Scan for the cell matching the given text and deliver its [x, y] coordinate at center. 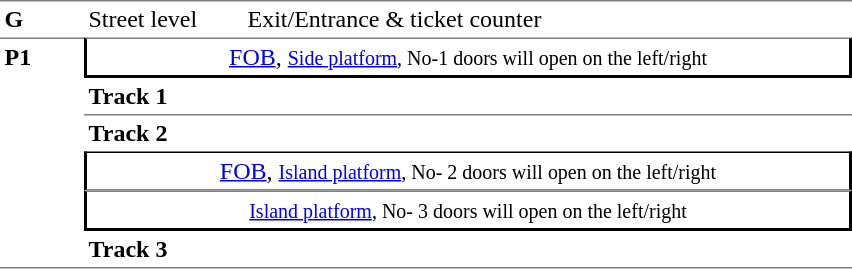
Street level [164, 19]
Track 1 [164, 97]
Exit/Entrance & ticket counter [548, 19]
Track 2 [164, 134]
G [42, 19]
P1 [42, 154]
FOB, Side platform, No-1 doors will open on the left/right [468, 58]
Island platform, No- 3 doors will open on the left/right [468, 210]
FOB, Island platform, No- 2 doors will open on the left/right [468, 172]
Track 3 [164, 250]
